Pinpoint the cell where the given text exists, returning its [X, Y] midpoint coordinate. 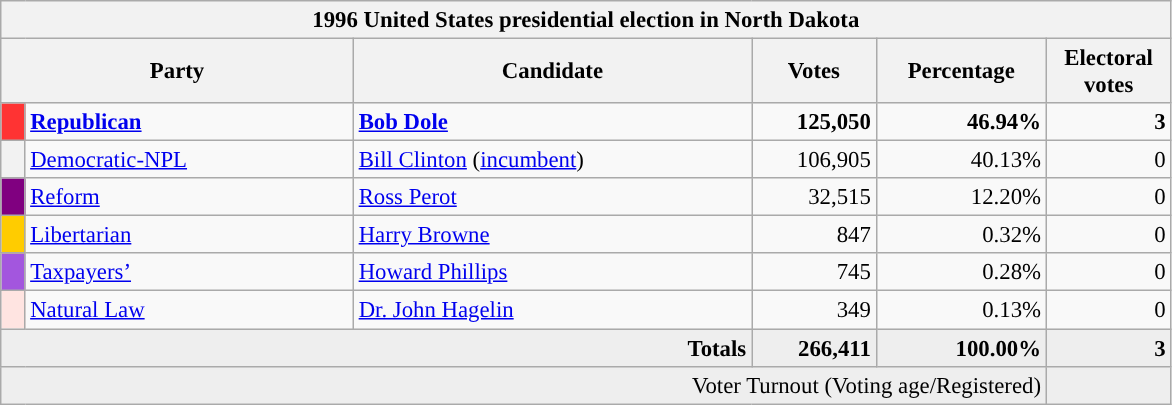
125,050 [814, 122]
106,905 [814, 160]
349 [814, 310]
Bob Dole [552, 122]
46.94% [961, 122]
Totals [376, 348]
847 [814, 235]
Taxpayers’ [189, 273]
Bill Clinton (incumbent) [552, 160]
Natural Law [189, 310]
40.13% [961, 160]
0.13% [961, 310]
Electoral votes [1108, 72]
Votes [814, 72]
Howard Phillips [552, 273]
0.28% [961, 273]
Ross Perot [552, 197]
32,515 [814, 197]
0.32% [961, 235]
Harry Browne [552, 235]
Reform [189, 197]
Candidate [552, 72]
Dr. John Hagelin [552, 310]
Republican [189, 122]
745 [814, 273]
Percentage [961, 72]
100.00% [961, 348]
Democratic-NPL [189, 160]
12.20% [961, 197]
266,411 [814, 348]
Voter Turnout (Voting age/Registered) [524, 385]
1996 United States presidential election in North Dakota [586, 20]
Party [178, 72]
Libertarian [189, 235]
